Locate the cell with the specified text and output its (X, Y) center coordinate. 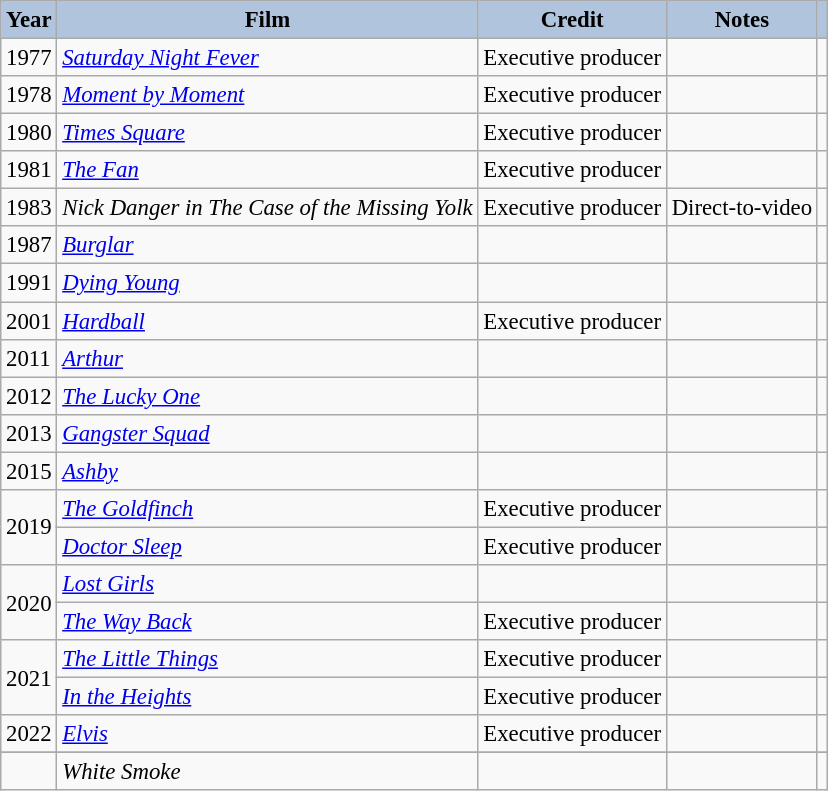
1980 (29, 133)
2020 (29, 602)
Direct-to-video (742, 208)
Year (29, 20)
1981 (29, 170)
2022 (29, 734)
1978 (29, 95)
Ashby (268, 471)
The Fan (268, 170)
2015 (29, 471)
2013 (29, 433)
Times Square (268, 133)
Dying Young (268, 283)
Burglar (268, 245)
Notes (742, 20)
1991 (29, 283)
Film (268, 20)
Elvis (268, 734)
Gangster Squad (268, 433)
1987 (29, 245)
Nick Danger in The Case of the Missing Yolk (268, 208)
2021 (29, 678)
Moment by Moment (268, 95)
Arthur (268, 358)
2019 (29, 528)
Lost Girls (268, 584)
White Smoke (268, 772)
The Goldfinch (268, 509)
In the Heights (268, 697)
The Way Back (268, 621)
1983 (29, 208)
The Little Things (268, 659)
2001 (29, 321)
Saturday Night Fever (268, 58)
Doctor Sleep (268, 546)
1977 (29, 58)
Hardball (268, 321)
2012 (29, 396)
The Lucky One (268, 396)
Credit (572, 20)
2011 (29, 358)
